Determine the (x, y) coordinate at the center of the cell enclosing the given text.  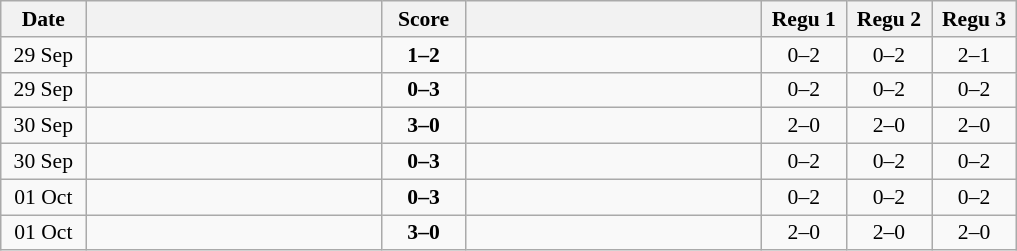
Regu 1 (804, 19)
2–1 (974, 55)
Date (44, 19)
1–2 (424, 55)
Score (424, 19)
Regu 2 (888, 19)
Regu 3 (974, 19)
